Extract the (x, y) coordinate from the center of the cell holding the provided text.  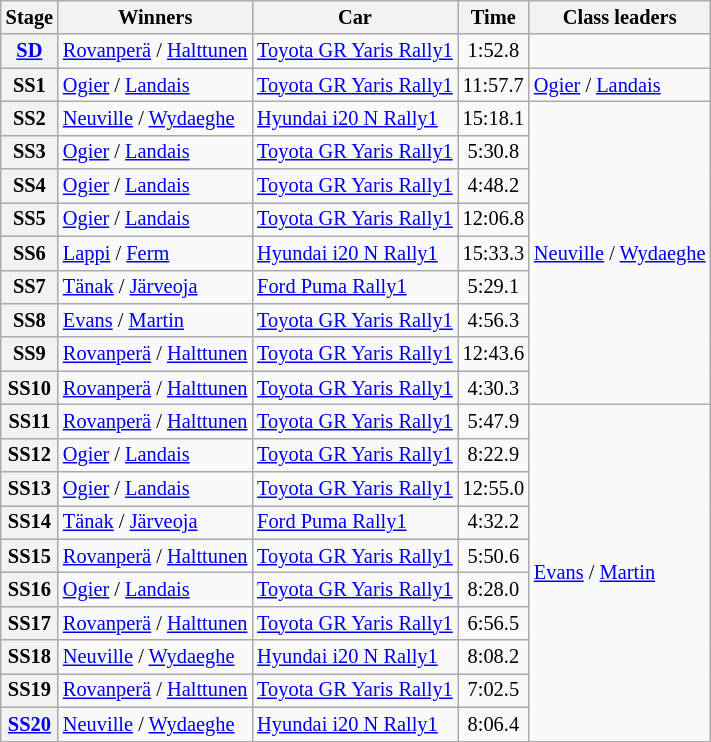
SS6 (30, 253)
8:22.9 (494, 455)
1:52.8 (494, 51)
12:43.6 (494, 354)
SS9 (30, 354)
SS3 (30, 152)
4:32.2 (494, 522)
SS19 (30, 690)
SS12 (30, 455)
SD (30, 51)
SS17 (30, 623)
SS18 (30, 657)
5:29.1 (494, 287)
SS7 (30, 287)
SS14 (30, 522)
SS8 (30, 320)
Winners (155, 17)
12:55.0 (494, 489)
8:08.2 (494, 657)
15:33.3 (494, 253)
5:50.6 (494, 556)
7:02.5 (494, 690)
Stage (30, 17)
5:47.9 (494, 421)
12:06.8 (494, 219)
4:56.3 (494, 320)
Lappi / Ferm (155, 253)
8:28.0 (494, 589)
SS16 (30, 589)
SS1 (30, 85)
SS13 (30, 489)
15:18.1 (494, 118)
SS10 (30, 388)
Time (494, 17)
SS5 (30, 219)
5:30.8 (494, 152)
11:57.7 (494, 85)
8:06.4 (494, 724)
Class leaders (620, 17)
SS15 (30, 556)
SS11 (30, 421)
SS20 (30, 724)
SS2 (30, 118)
SS4 (30, 186)
4:48.2 (494, 186)
4:30.3 (494, 388)
Car (354, 17)
6:56.5 (494, 623)
